Provide the (X, Y) coordinate of the cell's center where the given text is located.  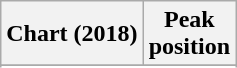
Peak position (189, 34)
Chart (2018) (72, 34)
